Find where the given text appears and provide that cell's center as (X, Y) coordinate. 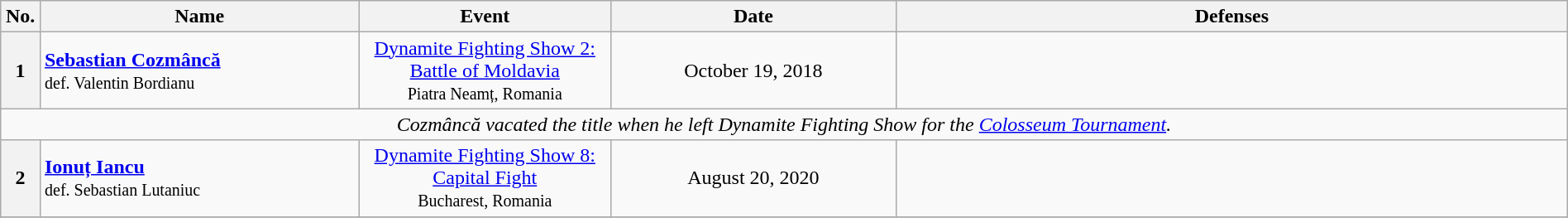
Event (485, 17)
Date (753, 17)
1 (21, 70)
2 (21, 178)
Dynamite Fighting Show 2: Battle of MoldaviaPiatra Neamț, Romania (485, 70)
Defenses (1231, 17)
Cozmâncă vacated the title when he left Dynamite Fighting Show for the Colosseum Tournament. (784, 124)
Sebastian Cozmâncădef. Valentin Bordianu (199, 70)
Ionuț Iancudef. Sebastian Lutaniuc (199, 178)
Dynamite Fighting Show 8: Capital FightBucharest, Romania (485, 178)
August 20, 2020 (753, 178)
No. (21, 17)
Name (199, 17)
October 19, 2018 (753, 70)
